Pinpoint the cell where the given text exists, returning its [X, Y] midpoint coordinate. 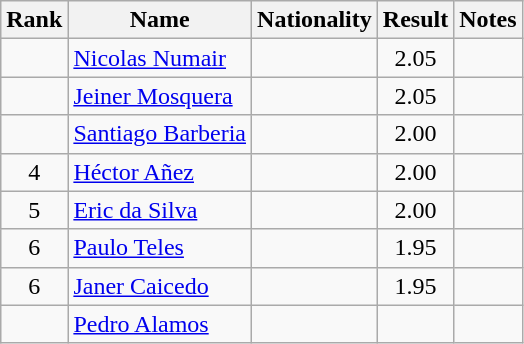
Janer Caicedo [160, 286]
4 [34, 172]
Name [160, 20]
Jeiner Mosquera [160, 96]
Santiago Barberia [160, 134]
Rank [34, 20]
Héctor Añez [160, 172]
Paulo Teles [160, 248]
Notes [488, 20]
5 [34, 210]
Eric da Silva [160, 210]
Nationality [315, 20]
Result [415, 20]
Pedro Alamos [160, 324]
Nicolas Numair [160, 58]
